Provide the (x, y) coordinate of the cell's center where the given text is located.  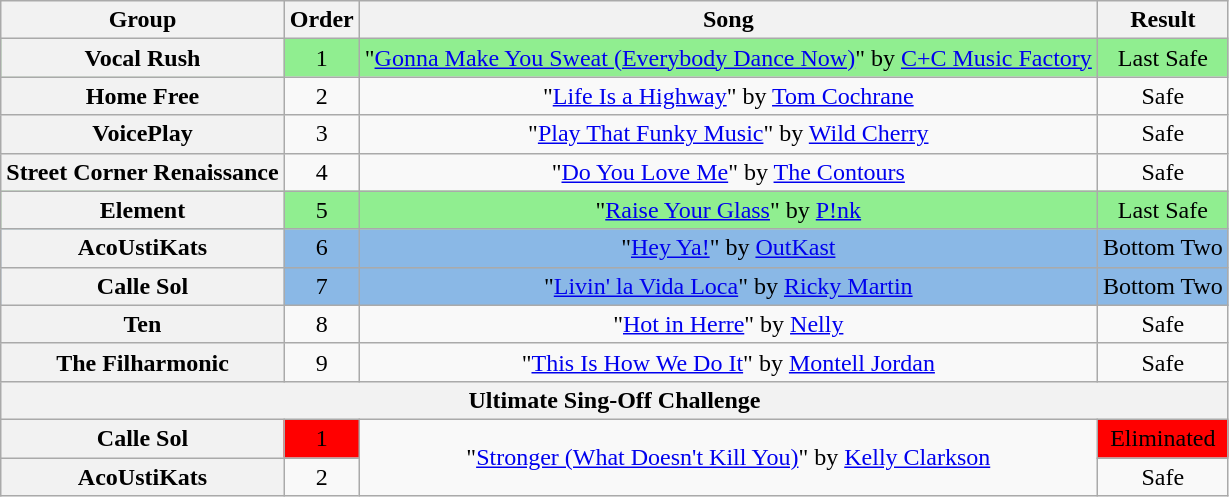
"Raise Your Glass" by P!nk (728, 210)
8 (322, 324)
Eliminated (1162, 438)
"This Is How We Do It" by Montell Jordan (728, 362)
"Hey Ya!" by OutKast (728, 248)
3 (322, 134)
Street Corner Renaissance (142, 172)
"Do You Love Me" by The Contours (728, 172)
Ten (142, 324)
"Play That Funky Music" by Wild Cherry (728, 134)
"Gonna Make You Sweat (Everybody Dance Now)" by C+C Music Factory (728, 58)
Vocal Rush (142, 58)
5 (322, 210)
"Stronger (What Doesn't Kill You)" by Kelly Clarkson (728, 457)
7 (322, 286)
"Hot in Herre" by Nelly (728, 324)
Ultimate Sing-Off Challenge (615, 400)
The Filharmonic (142, 362)
VoicePlay (142, 134)
9 (322, 362)
"Livin' la Vida Loca" by Ricky Martin (728, 286)
Song (728, 20)
6 (322, 248)
Order (322, 20)
"Life Is a Highway" by Tom Cochrane (728, 96)
Home Free (142, 96)
Element (142, 210)
Result (1162, 20)
4 (322, 172)
Group (142, 20)
